Scan for the cell matching the given text and deliver its (x, y) coordinate at center. 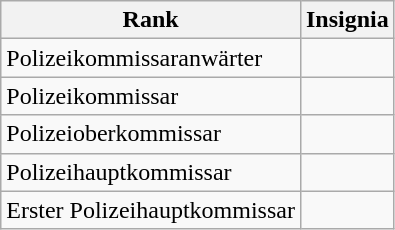
Rank (151, 20)
Polizeihauptkommissar (151, 172)
Polizeikommissaranwärter (151, 58)
Insignia (347, 20)
Polizeioberkommissar (151, 134)
Polizeikommissar (151, 96)
Erster Polizeihauptkommissar (151, 210)
